Search for the cell housing the specified text and yield its (X, Y) center coordinate. 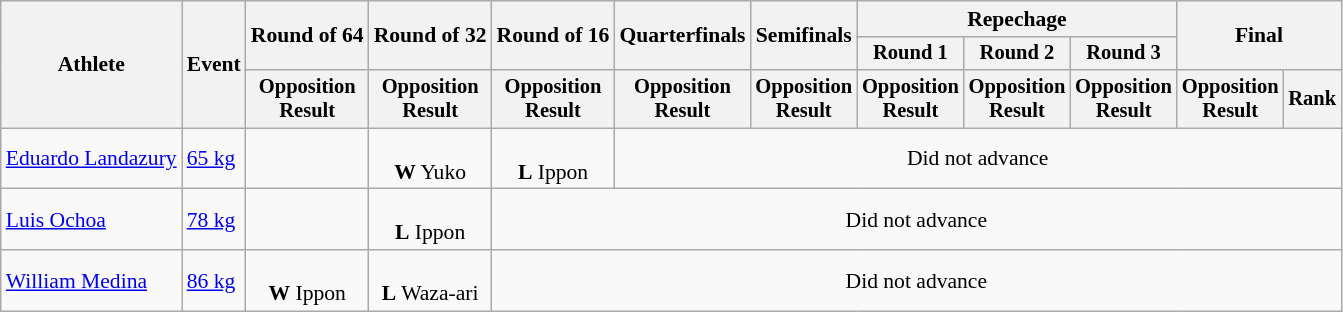
Round of 16 (554, 36)
Round 2 (1018, 54)
Round 3 (1124, 54)
William Medina (92, 280)
W Ippon (308, 280)
Rank (1312, 99)
Repechage (1017, 19)
L Waza-ari (430, 280)
Quarterfinals (682, 36)
Final (1259, 36)
W Yuko (430, 158)
Event (214, 64)
86 kg (214, 280)
Round 1 (910, 54)
Round of 64 (308, 36)
Semifinals (804, 36)
Eduardo Landazury (92, 158)
Round of 32 (430, 36)
Athlete (92, 64)
78 kg (214, 220)
Luis Ochoa (92, 220)
65 kg (214, 158)
